Detect which cell encompasses the target text, then output its (x, y) center coordinate. 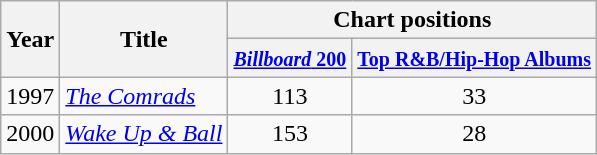
153 (290, 134)
1997 (30, 96)
113 (290, 96)
The Comrads (144, 96)
Wake Up & Ball (144, 134)
Year (30, 39)
Chart positions (412, 20)
2000 (30, 134)
33 (474, 96)
28 (474, 134)
Title (144, 39)
Top R&B/Hip-Hop Albums (474, 58)
Billboard 200 (290, 58)
